Locate the cell with the specified text and output its (X, Y) center coordinate. 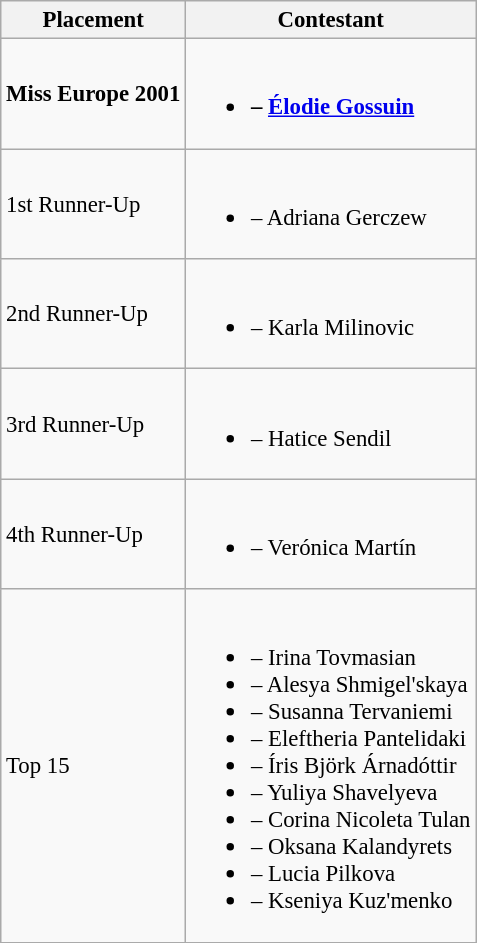
4th Runner-Up (94, 534)
2nd Runner-Up (94, 314)
– Karla Milinovic (331, 314)
– Hatice Sendil (331, 424)
Top 15 (94, 766)
Miss Europe 2001 (94, 94)
– Verónica Martín (331, 534)
– Adriana Gerczew (331, 204)
Placement (94, 20)
Contestant (331, 20)
1st Runner-Up (94, 204)
– Élodie Gossuin (331, 94)
3rd Runner-Up (94, 424)
